Output the [X, Y] coordinate of the center of the cell containing the given text.  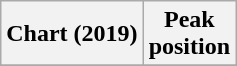
Chart (2019) [72, 34]
Peakposition [189, 34]
